Detect which cell encompasses the target text, then output its [X, Y] center coordinate. 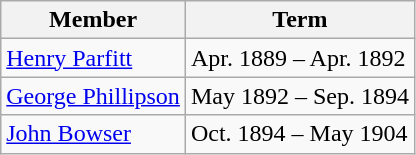
Member [94, 20]
Apr. 1889 – Apr. 1892 [300, 58]
May 1892 – Sep. 1894 [300, 96]
Term [300, 20]
John Bowser [94, 134]
Henry Parfitt [94, 58]
George Phillipson [94, 96]
Oct. 1894 – May 1904 [300, 134]
